Capture the cell that displays the provided text and extract its (x, y) central coordinate. 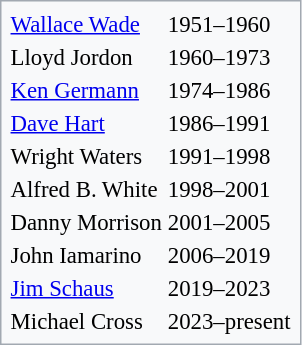
1986–1991 (229, 123)
1951–1960 (229, 24)
2023–present (229, 321)
1974–1986 (229, 90)
Danny Morrison (86, 222)
Dave Hart (86, 123)
1991–1998 (229, 156)
2001–2005 (229, 222)
John Iamarino (86, 255)
Lloyd Jordon (86, 57)
2006–2019 (229, 255)
1960–1973 (229, 57)
Wright Waters (86, 156)
Alfred B. White (86, 189)
Wallace Wade (86, 24)
2019–2023 (229, 288)
Ken Germann (86, 90)
Michael Cross (86, 321)
Jim Schaus (86, 288)
1998–2001 (229, 189)
